For the text-containing cell, return its midpoint in [X, Y] coordinate format. 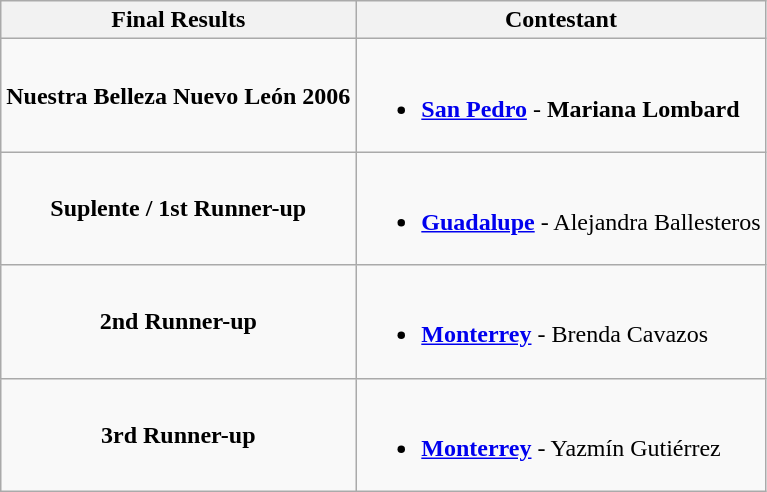
3rd Runner-up [178, 434]
Monterrey - Yazmín Gutiérrez [561, 434]
Final Results [178, 20]
Nuestra Belleza Nuevo León 2006 [178, 96]
San Pedro - Mariana Lombard [561, 96]
Monterrey - Brenda Cavazos [561, 322]
2nd Runner-up [178, 322]
Guadalupe - Alejandra Ballesteros [561, 208]
Contestant [561, 20]
Suplente / 1st Runner-up [178, 208]
